Determine the (X, Y) coordinate at the center of the cell enclosing the given text.  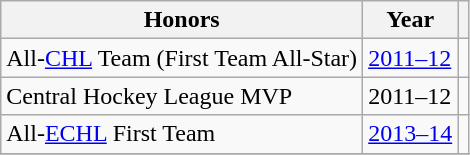
Central Hockey League MVP (182, 96)
All-CHL Team (First Team All-Star) (182, 58)
2013–14 (410, 134)
All-ECHL First Team (182, 134)
Honors (182, 20)
Year (410, 20)
